Detect which cell encompasses the target text, then output its [X, Y] center coordinate. 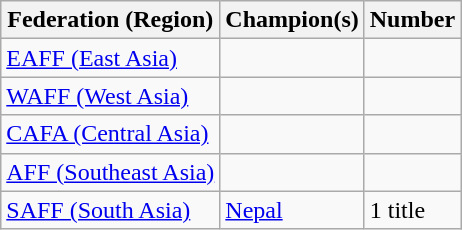
CAFA (Central Asia) [110, 134]
AFF (Southeast Asia) [110, 172]
Champion(s) [292, 20]
Nepal [292, 210]
SAFF (South Asia) [110, 210]
EAFF (East Asia) [110, 58]
WAFF (West Asia) [110, 96]
Federation (Region) [110, 20]
Number [412, 20]
1 title [412, 210]
